Find where the given text appears and provide that cell's center as [x, y] coordinate. 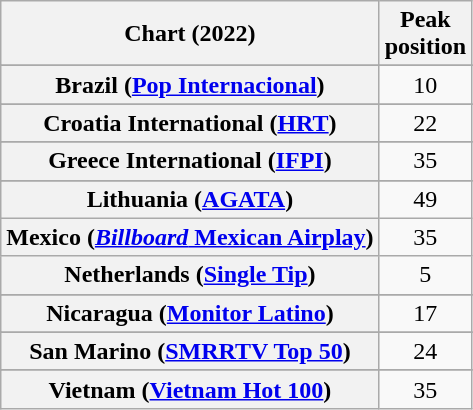
17 [425, 313]
Croatia International (HRT) [190, 123]
San Marino (SMRRTV Top 50) [190, 351]
Brazil (Pop Internacional) [190, 85]
49 [425, 199]
24 [425, 351]
Netherlands (Single Tip) [190, 275]
5 [425, 275]
Chart (2022) [190, 34]
22 [425, 123]
Nicaragua (Monitor Latino) [190, 313]
Peakposition [425, 34]
10 [425, 85]
Lithuania (AGATA) [190, 199]
Vietnam (Vietnam Hot 100) [190, 389]
Greece International (IFPI) [190, 161]
Mexico (Billboard Mexican Airplay) [190, 237]
